Locate the cell with the specified text and output its (X, Y) center coordinate. 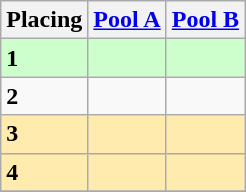
4 (44, 172)
Placing (44, 20)
Pool B (205, 20)
3 (44, 134)
Pool A (127, 20)
2 (44, 96)
1 (44, 58)
